Capture the cell that displays the provided text and extract its (X, Y) central coordinate. 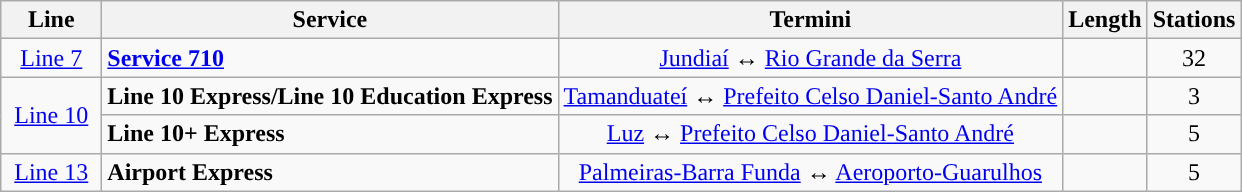
Service (330, 20)
Line 10 (52, 115)
Jundiaí ↔ Rio Grande da Serra (810, 58)
Tamanduateí ↔ Prefeito Celso Daniel-Santo André (810, 96)
32 (1194, 58)
Service 710 (330, 58)
Palmeiras-Barra Funda ↔ Aeroporto-Guarulhos (810, 172)
Line 10 Express/Line 10 Education Express (330, 96)
Airport Express (330, 172)
Line 10+ Express (330, 134)
Stations (1194, 20)
Line (52, 20)
3 (1194, 96)
Line 7 (52, 58)
Luz ↔ Prefeito Celso Daniel-Santo André (810, 134)
Termini (810, 20)
Line 13 (52, 172)
Length (1105, 20)
